Pinpoint the cell where the given text exists, returning its [X, Y] midpoint coordinate. 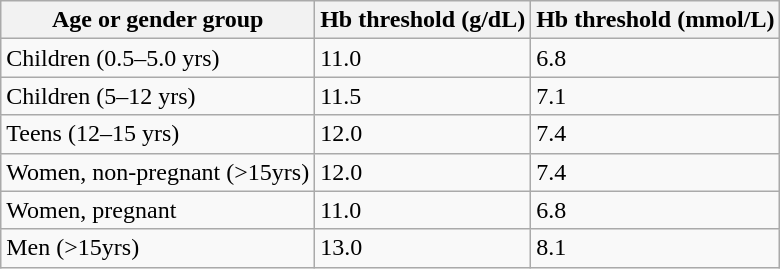
Teens (12–15 yrs) [158, 134]
Children (5–12 yrs) [158, 96]
Age or gender group [158, 20]
Women, pregnant [158, 210]
11.5 [423, 96]
Women, non-pregnant (>15yrs) [158, 172]
Men (>15yrs) [158, 248]
Children (0.5–5.0 yrs) [158, 58]
8.1 [656, 248]
13.0 [423, 248]
Hb threshold (mmol/L) [656, 20]
7.1 [656, 96]
Hb threshold (g/dL) [423, 20]
